Extract the [X, Y] coordinate from the center of the cell holding the provided text.  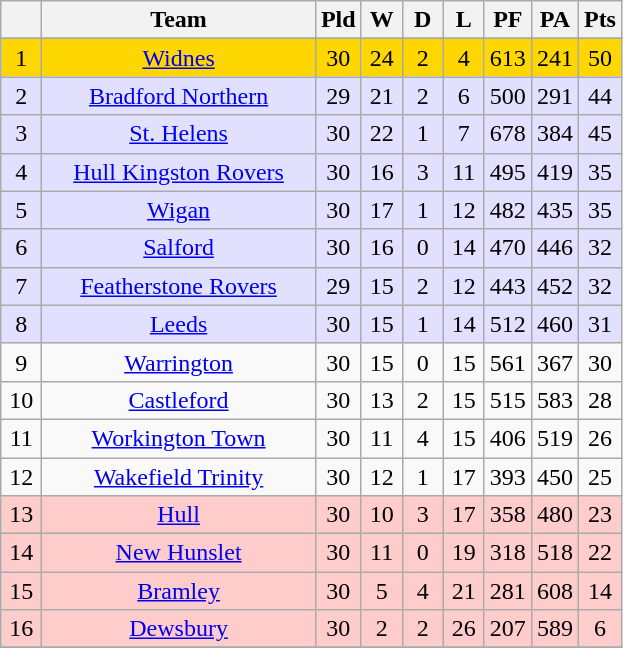
495 [508, 172]
PF [508, 20]
518 [554, 553]
583 [554, 400]
291 [554, 96]
New Hunslet [179, 553]
Castleford [179, 400]
PA [554, 20]
45 [600, 134]
482 [508, 210]
Pts [600, 20]
Team [179, 20]
443 [508, 286]
419 [554, 172]
Hull Kingston Rovers [179, 172]
24 [382, 58]
519 [554, 438]
589 [554, 629]
28 [600, 400]
678 [508, 134]
Leeds [179, 324]
8 [22, 324]
608 [554, 591]
Hull [179, 515]
Wakefield Trinity [179, 477]
Wigan [179, 210]
512 [508, 324]
Pld [338, 20]
23 [600, 515]
367 [554, 362]
470 [508, 248]
241 [554, 58]
460 [554, 324]
44 [600, 96]
St. Helens [179, 134]
Bramley [179, 591]
358 [508, 515]
393 [508, 477]
Bradford Northern [179, 96]
500 [508, 96]
406 [508, 438]
19 [464, 553]
50 [600, 58]
Widnes [179, 58]
613 [508, 58]
Dewsbury [179, 629]
452 [554, 286]
L [464, 20]
435 [554, 210]
446 [554, 248]
561 [508, 362]
W [382, 20]
31 [600, 324]
Featherstone Rovers [179, 286]
D [422, 20]
207 [508, 629]
480 [554, 515]
450 [554, 477]
515 [508, 400]
Workington Town [179, 438]
25 [600, 477]
281 [508, 591]
Salford [179, 248]
9 [22, 362]
384 [554, 134]
Warrington [179, 362]
318 [508, 553]
